Search for the cell housing the specified text and yield its (x, y) center coordinate. 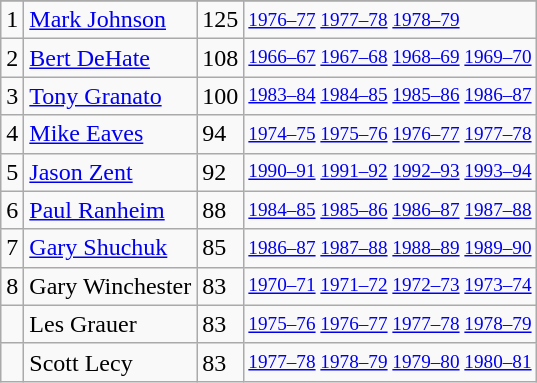
1983–84 1984–85 1985–86 1986–87 (390, 96)
Gary Winchester (110, 286)
94 (220, 134)
Scott Lecy (110, 362)
1976–77 1977–78 1978–79 (390, 20)
Les Grauer (110, 324)
Bert DeHate (110, 58)
Mike Eaves (110, 134)
1990–91 1991–92 1992–93 1993–94 (390, 172)
6 (12, 210)
88 (220, 210)
1966–67 1967–68 1968–69 1969–70 (390, 58)
1974–75 1975–76 1976–77 1977–78 (390, 134)
4 (12, 134)
Mark Johnson (110, 20)
5 (12, 172)
2 (12, 58)
Paul Ranheim (110, 210)
3 (12, 96)
7 (12, 248)
1975–76 1976–77 1977–78 1978–79 (390, 324)
Jason Zent (110, 172)
125 (220, 20)
85 (220, 248)
1986–87 1987–88 1988–89 1989–90 (390, 248)
92 (220, 172)
100 (220, 96)
108 (220, 58)
1977–78 1978–79 1979–80 1980–81 (390, 362)
Gary Shuchuk (110, 248)
Tony Granato (110, 96)
1984–85 1985–86 1986–87 1987–88 (390, 210)
1 (12, 20)
8 (12, 286)
1970–71 1971–72 1972–73 1973–74 (390, 286)
